Locate the cell with the specified text and output its (X, Y) center coordinate. 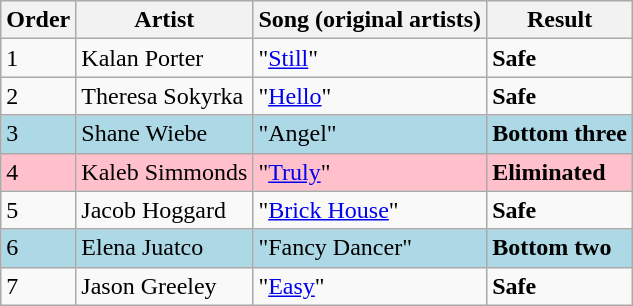
Shane Wiebe (164, 134)
Bottom two (560, 248)
6 (38, 248)
Theresa Sokyrka (164, 96)
Song (original artists) (370, 20)
Elena Juatco (164, 248)
Kalan Porter (164, 58)
Jacob Hoggard (164, 210)
Kaleb Simmonds (164, 172)
Result (560, 20)
"Still" (370, 58)
"Truly" (370, 172)
2 (38, 96)
3 (38, 134)
"Fancy Dancer" (370, 248)
Bottom three (560, 134)
4 (38, 172)
Eliminated (560, 172)
"Easy" (370, 286)
1 (38, 58)
"Hello" (370, 96)
"Angel" (370, 134)
Order (38, 20)
Jason Greeley (164, 286)
"Brick House" (370, 210)
7 (38, 286)
Artist (164, 20)
5 (38, 210)
